Identify which cell holds the provided text, then report its (X, Y) central coordinate. 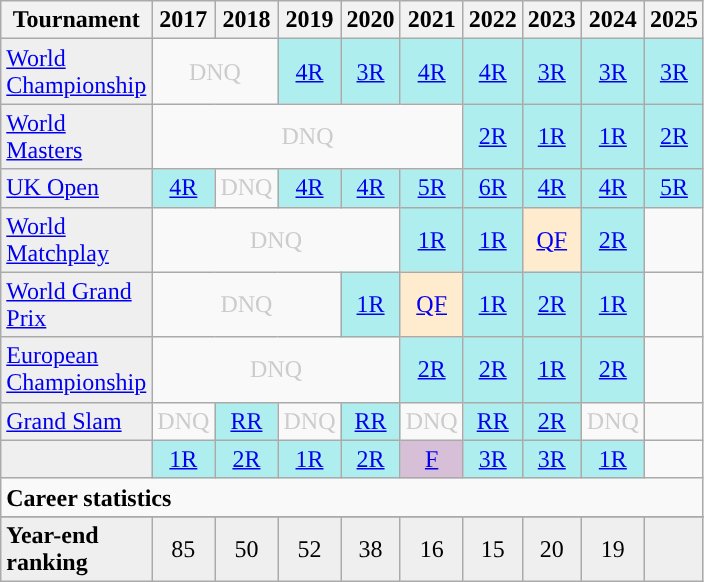
20 (552, 548)
2021 (432, 20)
52 (310, 548)
2020 (370, 20)
European Championship (76, 370)
World Masters (76, 136)
Grand Slam (76, 421)
2018 (246, 20)
Tournament (76, 20)
50 (246, 548)
2022 (492, 20)
Career statistics (352, 497)
World Championship (76, 72)
World Grand Prix (76, 304)
6R (492, 188)
World Matchplay (76, 240)
2025 (674, 20)
F (432, 459)
85 (184, 548)
16 (432, 548)
2023 (552, 20)
2019 (310, 20)
Year-end ranking (76, 548)
2024 (612, 20)
UK Open (76, 188)
15 (492, 548)
19 (612, 548)
2017 (184, 20)
38 (370, 548)
